For the text-containing cell, return its midpoint in (x, y) coordinate format. 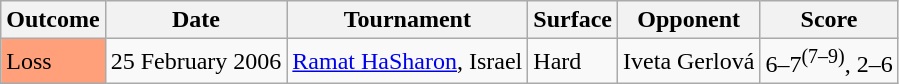
Outcome (53, 20)
Date (196, 20)
Loss (53, 62)
Iveta Gerlová (689, 62)
Tournament (408, 20)
25 February 2006 (196, 62)
Score (829, 20)
Ramat HaSharon, Israel (408, 62)
Surface (573, 20)
Hard (573, 62)
6–7(7–9), 2–6 (829, 62)
Opponent (689, 20)
